Find where the given text appears and provide that cell's center as [x, y] coordinate. 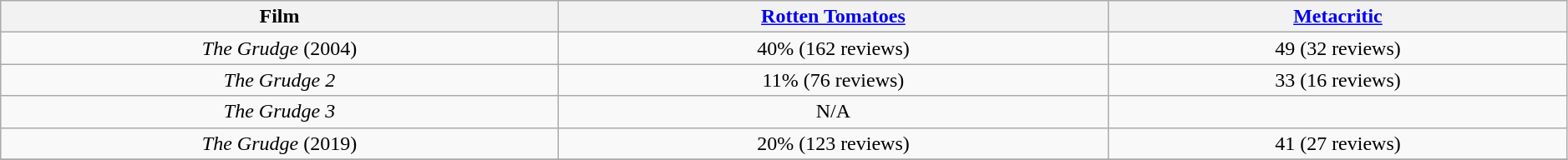
Metacritic [1338, 17]
The Grudge (2019) [280, 143]
Rotten Tomatoes [833, 17]
20% (123 reviews) [833, 143]
33 (16 reviews) [1338, 80]
11% (76 reviews) [833, 80]
41 (27 reviews) [1338, 143]
49 (32 reviews) [1338, 48]
The Grudge 2 [280, 80]
N/A [833, 112]
40% (162 reviews) [833, 48]
Film [280, 17]
The Grudge (2004) [280, 48]
The Grudge 3 [280, 112]
